Detect which cell encompasses the target text, then output its [x, y] center coordinate. 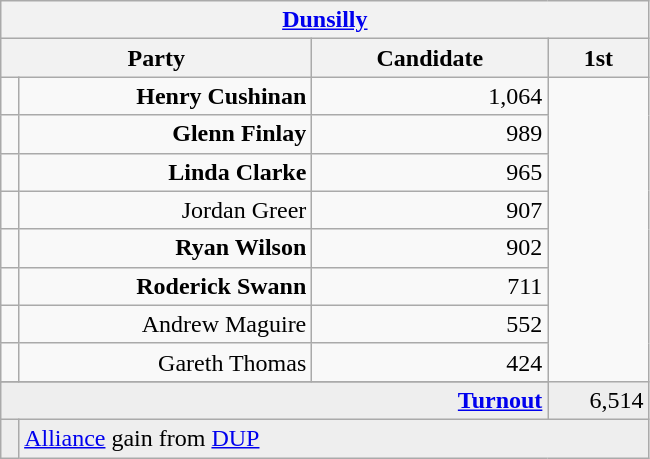
Dunsilly [325, 20]
711 [430, 286]
907 [430, 210]
Party [156, 58]
1st [598, 58]
Roderick Swann [166, 286]
Alliance gain from DUP [334, 438]
Jordan Greer [166, 210]
Glenn Finlay [166, 134]
Henry Cushinan [166, 96]
Gareth Thomas [166, 362]
Andrew Maguire [166, 324]
Ryan Wilson [166, 248]
6,514 [598, 400]
Candidate [430, 58]
965 [430, 172]
Linda Clarke [166, 172]
989 [430, 134]
Turnout [274, 400]
902 [430, 248]
424 [430, 362]
552 [430, 324]
1,064 [430, 96]
